Scan for the cell matching the given text and deliver its [x, y] coordinate at center. 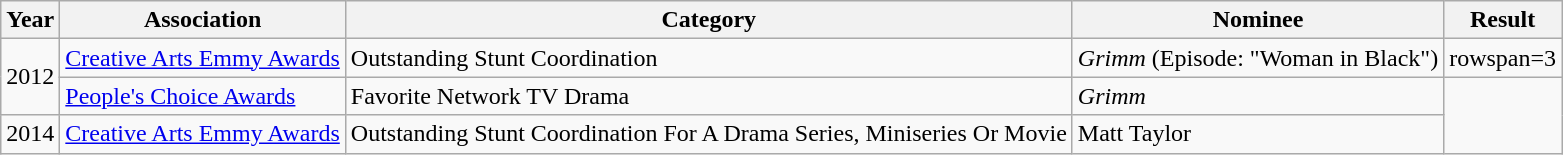
Nominee [1258, 20]
Result [1503, 20]
Outstanding Stunt Coordination [708, 58]
Year [30, 20]
Outstanding Stunt Coordination For A Drama Series, Miniseries Or Movie [708, 134]
Grimm [1258, 96]
2014 [30, 134]
Favorite Network TV Drama [708, 96]
People's Choice Awards [202, 96]
Association [202, 20]
Grimm (Episode: "Woman in Black") [1258, 58]
2012 [30, 77]
Matt Taylor [1258, 134]
rowspan=3 [1503, 58]
Category [708, 20]
